Return [x, y] of the center of cell containing provided text 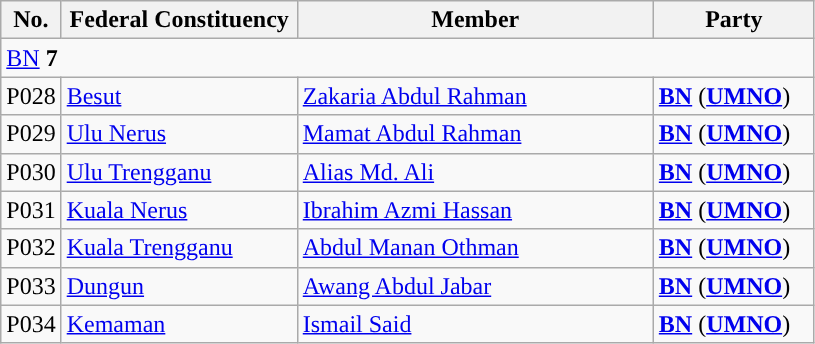
Ulu Nerus [179, 134]
Dungun [179, 286]
Kuala Trengganu [179, 248]
Abdul Manan Othman [475, 248]
Mamat Abdul Rahman [475, 134]
P032 [31, 248]
P029 [31, 134]
P031 [31, 210]
BN 7 [408, 58]
Kuala Nerus [179, 210]
P028 [31, 96]
Awang Abdul Jabar [475, 286]
Alias Md. Ali [475, 172]
Zakaria Abdul Rahman [475, 96]
P034 [31, 324]
P030 [31, 172]
No. [31, 20]
Ibrahim Azmi Hassan [475, 210]
Federal Constituency [179, 20]
Kemaman [179, 324]
Besut [179, 96]
P033 [31, 286]
Member [475, 20]
Ulu Trengganu [179, 172]
Party [734, 20]
Ismail Said [475, 324]
